Determine the (X, Y) coordinate at the center of the cell enclosing the given text.  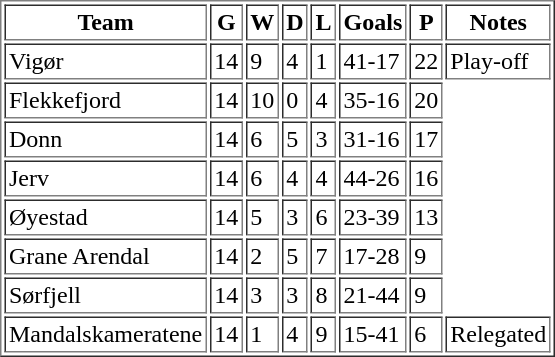
Relegated (498, 334)
8 (324, 296)
Flekkefjord (105, 100)
23-39 (373, 218)
Play-off (498, 62)
Team (105, 22)
16 (426, 178)
13 (426, 218)
17-28 (373, 256)
Øyestad (105, 218)
L (324, 22)
31-16 (373, 140)
35-16 (373, 100)
22 (426, 62)
Notes (498, 22)
Donn (105, 140)
2 (262, 256)
D (295, 22)
41-17 (373, 62)
Jerv (105, 178)
7 (324, 256)
W (262, 22)
Mandalskameratene (105, 334)
0 (295, 100)
21-44 (373, 296)
17 (426, 140)
Sørfjell (105, 296)
Grane Arendal (105, 256)
20 (426, 100)
15-41 (373, 334)
Vigør (105, 62)
44-26 (373, 178)
10 (262, 100)
Goals (373, 22)
G (226, 22)
P (426, 22)
